From the cell containing the given text, extract its center point as (X, Y) coordinate. 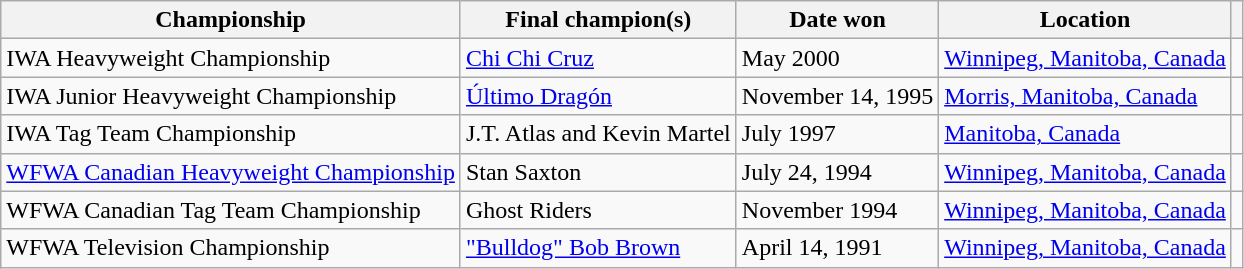
Date won (837, 20)
Manitoba, Canada (1086, 134)
"Bulldog" Bob Brown (598, 248)
WFWA Canadian Tag Team Championship (231, 210)
Stan Saxton (598, 172)
Chi Chi Cruz (598, 58)
November 1994 (837, 210)
July 1997 (837, 134)
Final champion(s) (598, 20)
April 14, 1991 (837, 248)
November 14, 1995 (837, 96)
Championship (231, 20)
J.T. Atlas and Kevin Martel (598, 134)
IWA Junior Heavyweight Championship (231, 96)
IWA Tag Team Championship (231, 134)
Último Dragón (598, 96)
Ghost Riders (598, 210)
Morris, Manitoba, Canada (1086, 96)
WFWA Canadian Heavyweight Championship (231, 172)
WFWA Television Championship (231, 248)
IWA Heavyweight Championship (231, 58)
Location (1086, 20)
May 2000 (837, 58)
July 24, 1994 (837, 172)
